Search for the cell housing the specified text and yield its (X, Y) center coordinate. 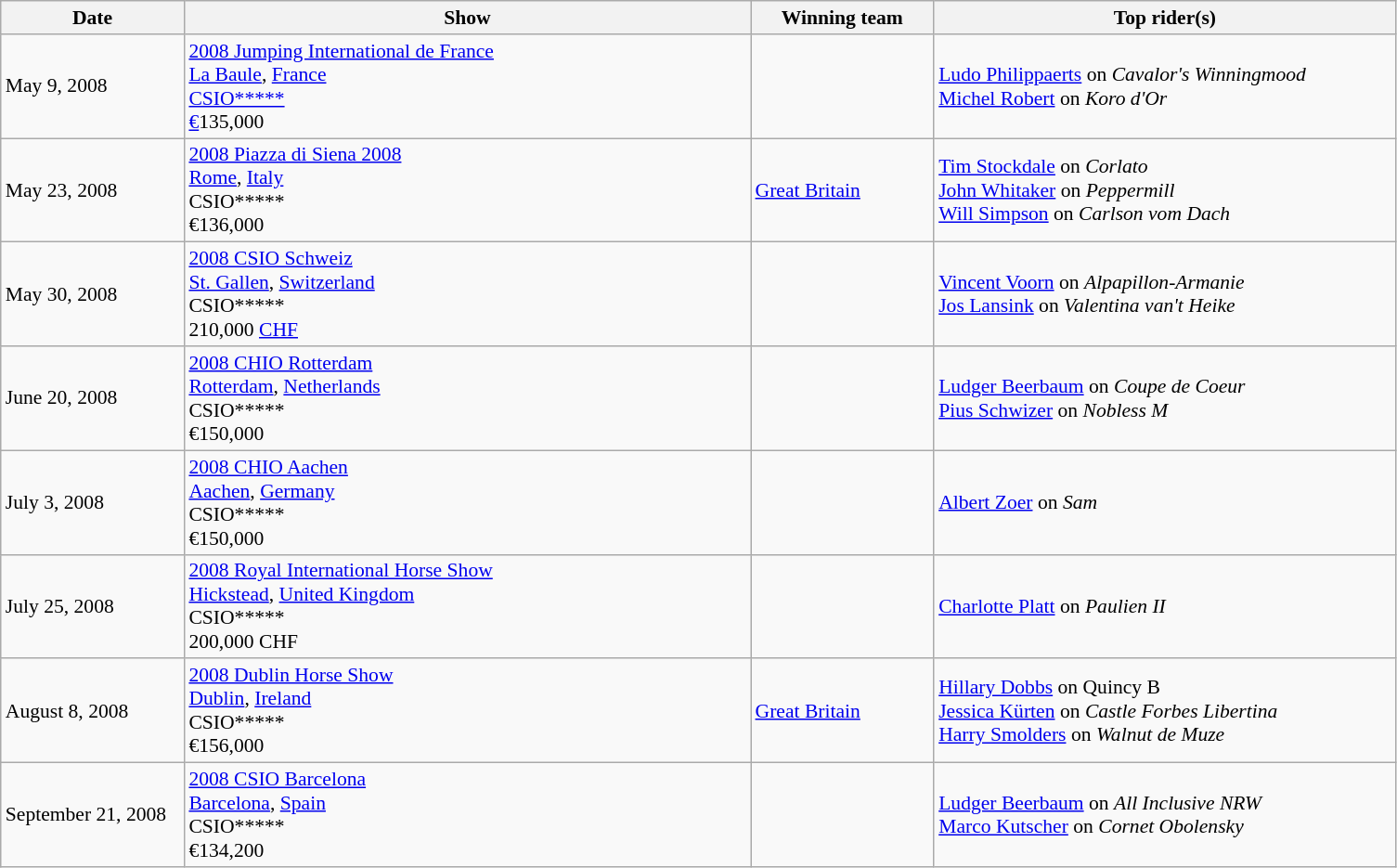
2008 CHIO Aachen Aachen, GermanyCSIO*****€150,000 (467, 502)
2008 CSIO Barcelona Barcelona, SpainCSIO*****€134,200 (467, 815)
Top rider(s) (1165, 18)
May 23, 2008 (93, 190)
Show (467, 18)
2008 CHIO Rotterdam Rotterdam, NetherlandsCSIO*****€150,000 (467, 398)
Charlotte Platt on Paulien II (1165, 606)
Tim Stockdale on Corlato John Whitaker on Peppermill Will Simpson on Carlson vom Dach (1165, 190)
Ludo Philippaerts on Cavalor's Winningmood Michel Robert on Koro d'Or (1165, 86)
July 25, 2008 (93, 606)
Ludger Beerbaum on Coupe de Coeur Pius Schwizer on Nobless M (1165, 398)
July 3, 2008 (93, 502)
Vincent Voorn on Alpapillon-Armanie Jos Lansink on Valentina van't Heike (1165, 294)
August 8, 2008 (93, 711)
2008 CSIO Schweiz St. Gallen, SwitzerlandCSIO*****210,000 CHF (467, 294)
2008 Piazza di Siena 2008 Rome, ItalyCSIO*****€136,000 (467, 190)
Winning team (842, 18)
Ludger Beerbaum on All Inclusive NRW Marco Kutscher on Cornet Obolensky (1165, 815)
2008 Royal International Horse Show Hickstead, United KingdomCSIO*****200,000 CHF (467, 606)
Hillary Dobbs on Quincy B Jessica Kürten on Castle Forbes Libertina Harry Smolders on Walnut de Muze (1165, 711)
June 20, 2008 (93, 398)
Albert Zoer on Sam (1165, 502)
2008 Dublin Horse Show Dublin, IrelandCSIO*****€156,000 (467, 711)
May 9, 2008 (93, 86)
September 21, 2008 (93, 815)
Date (93, 18)
2008 Jumping International de France La Baule, FranceCSIO*****€135,000 (467, 86)
May 30, 2008 (93, 294)
